Locate the cell with the specified text and output its (X, Y) center coordinate. 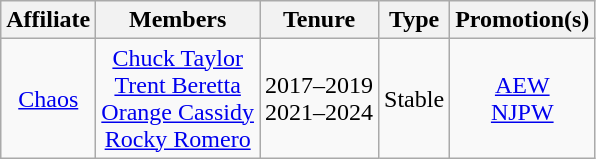
Promotion(s) (522, 20)
Chuck TaylorTrent BerettaOrange CassidyRocky Romero (178, 98)
2017–20192021–2024 (320, 98)
Affiliate (48, 20)
Type (414, 20)
Members (178, 20)
Tenure (320, 20)
Chaos (48, 98)
AEWNJPW (522, 98)
Stable (414, 98)
